Return [X, Y] of the center of cell containing provided text 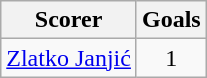
Scorer [69, 20]
1 [171, 58]
Goals [171, 20]
Zlatko Janjić [69, 58]
